Search for the cell housing the specified text and yield its (x, y) center coordinate. 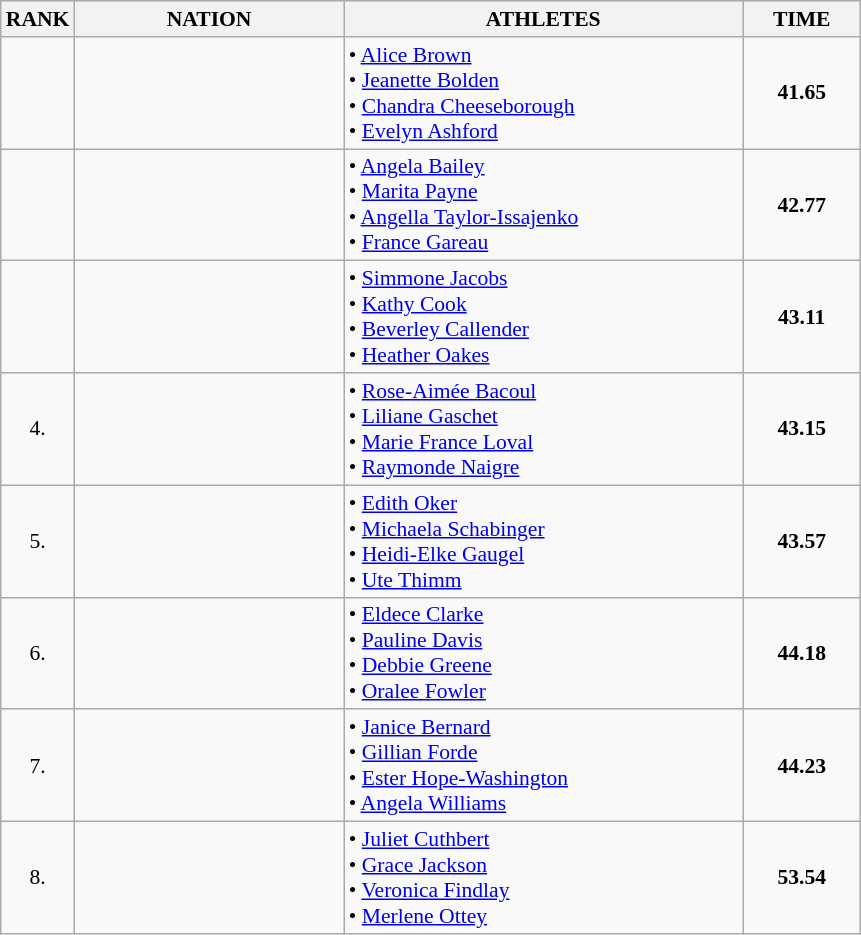
43.11 (802, 317)
• Alice Brown• Jeanette Bolden• Chandra Cheeseborough• Evelyn Ashford (544, 93)
4. (38, 429)
• Juliet Cuthbert• Grace Jackson• Veronica Findlay• Merlene Ottey (544, 878)
5. (38, 541)
• Simmone Jacobs• Kathy Cook• Beverley Callender• Heather Oakes (544, 317)
TIME (802, 19)
43.57 (802, 541)
7. (38, 766)
RANK (38, 19)
44.23 (802, 766)
43.15 (802, 429)
6. (38, 653)
41.65 (802, 93)
• Edith Oker• Michaela Schabinger• Heidi-Elke Gaugel• Ute Thimm (544, 541)
• Eldece Clarke• Pauline Davis• Debbie Greene• Oralee Fowler (544, 653)
44.18 (802, 653)
• Janice Bernard• Gillian Forde• Ester Hope-Washington• Angela Williams (544, 766)
NATION (208, 19)
42.77 (802, 205)
• Rose-Aimée Bacoul• Liliane Gaschet• Marie France Loval• Raymonde Naigre (544, 429)
53.54 (802, 878)
• Angela Bailey• Marita Payne• Angella Taylor-Issajenko• France Gareau (544, 205)
8. (38, 878)
ATHLETES (544, 19)
